Pinpoint the cell where the given text exists, returning its (x, y) midpoint coordinate. 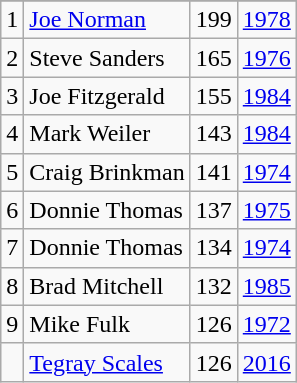
137 (214, 210)
199 (214, 20)
Joe Fitzgerald (107, 96)
165 (214, 58)
143 (214, 134)
4 (12, 134)
Joe Norman (107, 20)
2 (12, 58)
3 (12, 96)
Tegray Scales (107, 362)
6 (12, 210)
1976 (266, 58)
Steve Sanders (107, 58)
2016 (266, 362)
141 (214, 172)
132 (214, 286)
Mark Weiler (107, 134)
1 (12, 20)
1985 (266, 286)
1972 (266, 324)
Brad Mitchell (107, 286)
1975 (266, 210)
7 (12, 248)
8 (12, 286)
5 (12, 172)
134 (214, 248)
1978 (266, 20)
Craig Brinkman (107, 172)
9 (12, 324)
155 (214, 96)
Mike Fulk (107, 324)
